Provide the (x, y) coordinate of the cell's center where the given text is located.  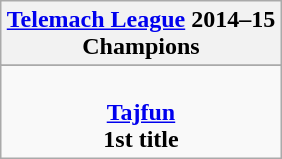
Tajfun1st title (140, 112)
Telemach League 2014–15Champions (140, 34)
